Extract the [X, Y] coordinate from the center of the cell holding the provided text.  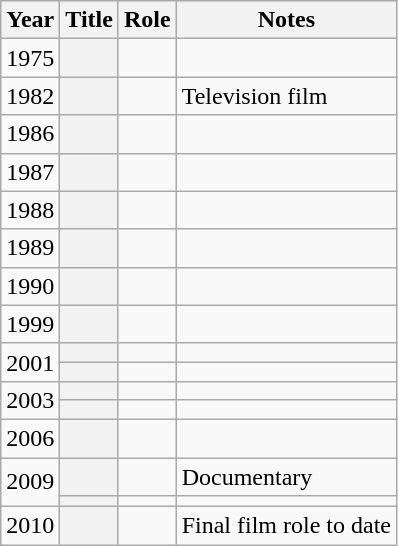
1989 [30, 248]
Documentary [286, 477]
1975 [30, 58]
1982 [30, 96]
2001 [30, 362]
2009 [30, 482]
1988 [30, 210]
Year [30, 20]
1987 [30, 172]
2010 [30, 526]
2003 [30, 400]
2006 [30, 438]
Role [147, 20]
Notes [286, 20]
Television film [286, 96]
Final film role to date [286, 526]
Title [90, 20]
1990 [30, 286]
1999 [30, 324]
1986 [30, 134]
